Provide the (X, Y) coordinate of the cell's center where the given text is located.  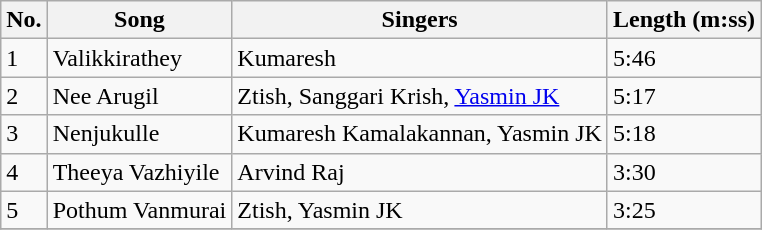
3:30 (684, 172)
Kumaresh (420, 58)
5:17 (684, 96)
No. (24, 20)
Theeya Vazhiyile (140, 172)
4 (24, 172)
Nenjukulle (140, 134)
Nee Arugil (140, 96)
5 (24, 210)
3 (24, 134)
Kumaresh Kamalakannan, Yasmin JK (420, 134)
Song (140, 20)
1 (24, 58)
Valikkirathey (140, 58)
3:25 (684, 210)
Pothum Vanmurai (140, 210)
5:18 (684, 134)
5:46 (684, 58)
Ztish, Yasmin JK (420, 210)
Length (m:ss) (684, 20)
Ztish, Sanggari Krish, Yasmin JK (420, 96)
Arvind Raj (420, 172)
Singers (420, 20)
2 (24, 96)
